Return the (x, y) coordinate for the center point of the cell that contains the specified text.  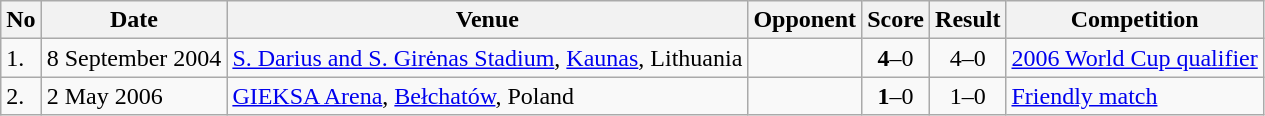
Result (968, 20)
2. (21, 96)
2006 World Cup qualifier (1134, 58)
2 May 2006 (134, 96)
S. Darius and S. Girėnas Stadium, Kaunas, Lithuania (488, 58)
No (21, 20)
8 September 2004 (134, 58)
1. (21, 58)
Date (134, 20)
Friendly match (1134, 96)
Opponent (805, 20)
Competition (1134, 20)
GIEKSA Arena, Bełchatów, Poland (488, 96)
Score (896, 20)
Venue (488, 20)
